Extract the [X, Y] coordinate from the center of the cell holding the provided text.  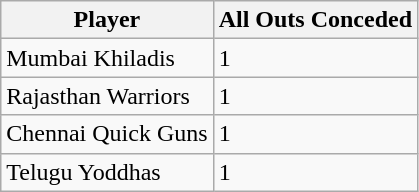
Mumbai Khiladis [107, 58]
Chennai Quick Guns [107, 134]
Telugu Yoddhas [107, 172]
All Outs Conceded [315, 20]
Player [107, 20]
Rajasthan Warriors [107, 96]
